Scan for the cell matching the given text and deliver its [X, Y] coordinate at center. 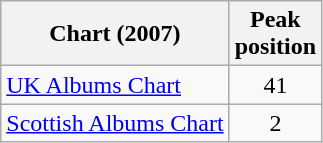
Chart (2007) [115, 34]
Peakposition [275, 34]
41 [275, 85]
2 [275, 123]
Scottish Albums Chart [115, 123]
UK Albums Chart [115, 85]
